Determine the [x, y] coordinate at the center of the cell enclosing the given text.  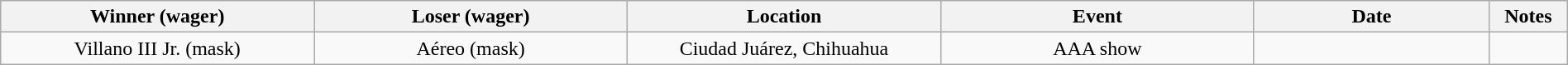
Event [1097, 17]
Villano III Jr. (mask) [157, 48]
Loser (wager) [471, 17]
Winner (wager) [157, 17]
Date [1371, 17]
Location [784, 17]
Notes [1528, 17]
Ciudad Juárez, Chihuahua [784, 48]
Aéreo (mask) [471, 48]
AAA show [1097, 48]
